For the text-containing cell, return its midpoint in (x, y) coordinate format. 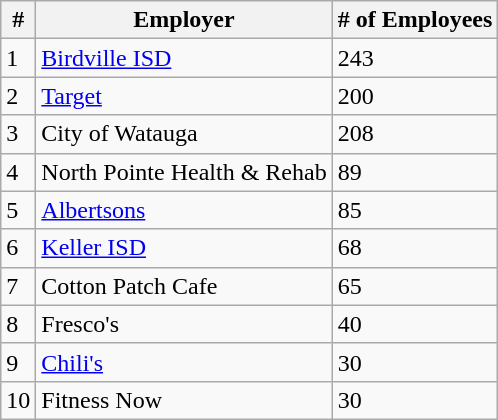
85 (415, 210)
Fitness Now (184, 400)
2 (18, 96)
5 (18, 210)
Cotton Patch Cafe (184, 286)
1 (18, 58)
10 (18, 400)
# of Employees (415, 20)
65 (415, 286)
40 (415, 324)
Chili's (184, 362)
North Pointe Health & Rehab (184, 172)
89 (415, 172)
City of Watauga (184, 134)
# (18, 20)
Keller ISD (184, 248)
243 (415, 58)
7 (18, 286)
9 (18, 362)
Birdville ISD (184, 58)
8 (18, 324)
Fresco's (184, 324)
Target (184, 96)
208 (415, 134)
Employer (184, 20)
6 (18, 248)
4 (18, 172)
200 (415, 96)
3 (18, 134)
Albertsons (184, 210)
68 (415, 248)
